Detect which cell encompasses the target text, then output its [x, y] center coordinate. 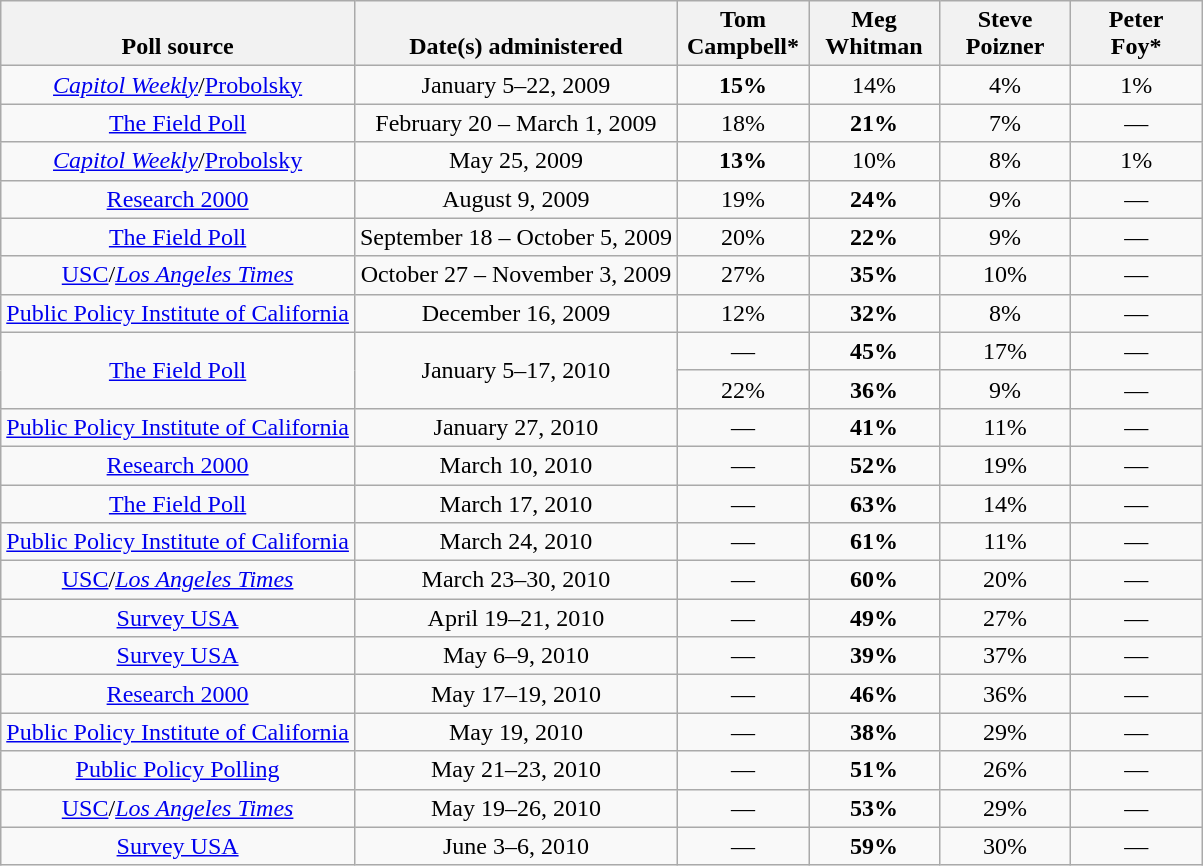
March 24, 2010 [516, 542]
March 10, 2010 [516, 465]
Date(s) administered [516, 34]
December 16, 2009 [516, 313]
September 18 – October 5, 2009 [516, 237]
59% [874, 846]
January 5–22, 2009 [516, 85]
February 20 – March 1, 2009 [516, 123]
46% [874, 694]
June 3–6, 2010 [516, 846]
May 6–9, 2010 [516, 656]
21% [874, 123]
30% [1006, 846]
53% [874, 808]
October 27 – November 3, 2009 [516, 275]
26% [1006, 770]
May 19, 2010 [516, 732]
61% [874, 542]
January 27, 2010 [516, 427]
TomCampbell* [742, 34]
37% [1006, 656]
August 9, 2009 [516, 199]
60% [874, 580]
39% [874, 656]
March 17, 2010 [516, 503]
51% [874, 770]
January 5–17, 2010 [516, 370]
StevePoizner [1006, 34]
Poll source [178, 34]
49% [874, 618]
12% [742, 313]
4% [1006, 85]
45% [874, 351]
May 25, 2009 [516, 161]
13% [742, 161]
32% [874, 313]
18% [742, 123]
PeterFoy* [1136, 34]
52% [874, 465]
24% [874, 199]
May 17–19, 2010 [516, 694]
15% [742, 85]
38% [874, 732]
MegWhitman [874, 34]
41% [874, 427]
May 21–23, 2010 [516, 770]
March 23–30, 2010 [516, 580]
Public Policy Polling [178, 770]
63% [874, 503]
17% [1006, 351]
May 19–26, 2010 [516, 808]
April 19–21, 2010 [516, 618]
35% [874, 275]
7% [1006, 123]
